Return the [X, Y] coordinate for the center point of the cell that contains the specified text.  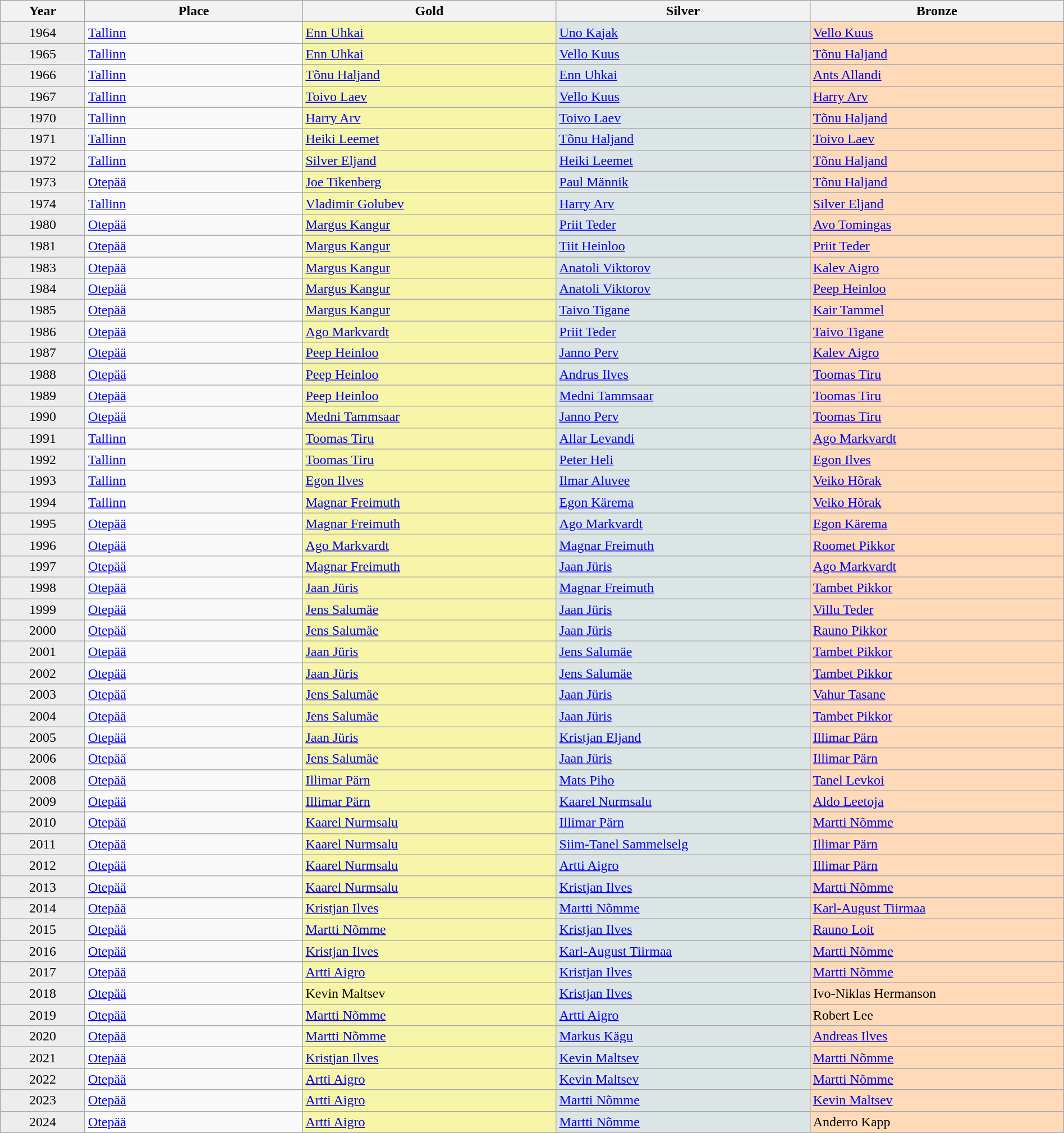
1970 [43, 118]
Bronze [937, 11]
Siim-Tanel Sammelselg [683, 844]
Mats Piho [683, 780]
Aldo Leetoja [937, 801]
Gold [429, 11]
Andrus Ilves [683, 374]
1965 [43, 54]
2009 [43, 801]
Andreas Ilves [937, 1036]
2021 [43, 1058]
1971 [43, 139]
2014 [43, 908]
1973 [43, 182]
1988 [43, 374]
Villu Teder [937, 609]
Kair Tammel [937, 310]
2000 [43, 631]
1994 [43, 502]
Year [43, 11]
2003 [43, 695]
2015 [43, 929]
1993 [43, 481]
2016 [43, 951]
2023 [43, 1100]
2006 [43, 759]
Silver [683, 11]
Allar Levandi [683, 438]
Rauno Loit [937, 929]
2001 [43, 652]
1981 [43, 246]
1984 [43, 289]
1985 [43, 310]
1972 [43, 160]
1989 [43, 396]
2002 [43, 673]
1986 [43, 332]
1990 [43, 417]
Peter Heli [683, 460]
Vladimir Golubev [429, 203]
Avo Tomingas [937, 224]
2017 [43, 973]
2022 [43, 1079]
Ivo-Niklas Hermanson [937, 994]
1966 [43, 75]
2013 [43, 887]
2019 [43, 1015]
2005 [43, 737]
1980 [43, 224]
1974 [43, 203]
2024 [43, 1122]
1987 [43, 353]
Ilmar Aluvee [683, 481]
2011 [43, 844]
Markus Kägu [683, 1036]
1997 [43, 566]
2008 [43, 780]
Rauno Pikkor [937, 631]
Anderro Kapp [937, 1122]
2012 [43, 865]
2010 [43, 823]
Uno Kajak [683, 33]
1991 [43, 438]
1964 [43, 33]
Tiit Heinloo [683, 246]
Robert Lee [937, 1015]
1995 [43, 524]
1998 [43, 588]
Kristjan Eljand [683, 737]
Place [193, 11]
1967 [43, 97]
Paul Männik [683, 182]
2018 [43, 994]
Ants Allandi [937, 75]
1983 [43, 268]
2004 [43, 716]
1999 [43, 609]
1992 [43, 460]
Roomet Pikkor [937, 545]
1996 [43, 545]
Tanel Levkoi [937, 780]
2020 [43, 1036]
Vahur Tasane [937, 695]
Joe Tikenberg [429, 182]
